Detect which cell encompasses the target text, then output its [X, Y] center coordinate. 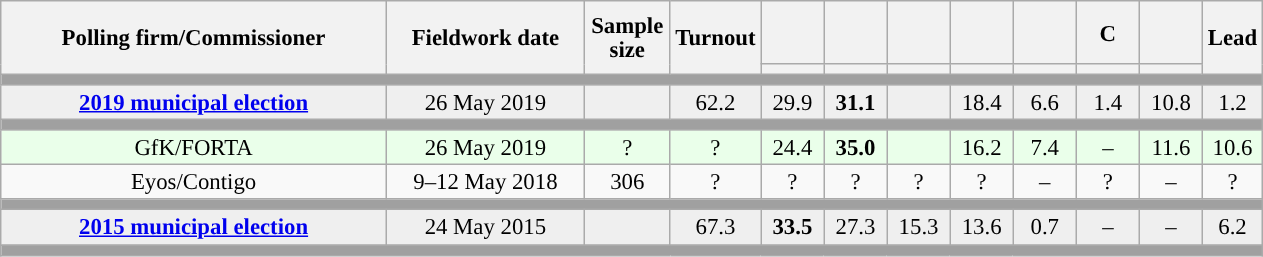
67.3 [716, 228]
62.2 [716, 102]
27.3 [856, 228]
31.1 [856, 102]
33.5 [792, 228]
13.6 [982, 228]
35.0 [856, 148]
2019 municipal election [194, 102]
7.4 [1044, 148]
9–12 May 2018 [485, 182]
1.4 [1108, 102]
C [1108, 32]
29.9 [792, 102]
16.2 [982, 148]
24.4 [792, 148]
11.6 [1170, 148]
24 May 2015 [485, 228]
6.6 [1044, 102]
306 [627, 182]
Fieldwork date [485, 38]
10.6 [1232, 148]
Turnout [716, 38]
18.4 [982, 102]
0.7 [1044, 228]
GfK/FORTA [194, 148]
15.3 [918, 228]
1.2 [1232, 102]
10.8 [1170, 102]
Eyos/Contigo [194, 182]
Lead [1232, 38]
Sample size [627, 38]
Polling firm/Commissioner [194, 38]
6.2 [1232, 228]
2015 municipal election [194, 228]
